Identify which cell holds the provided text, then report its (x, y) central coordinate. 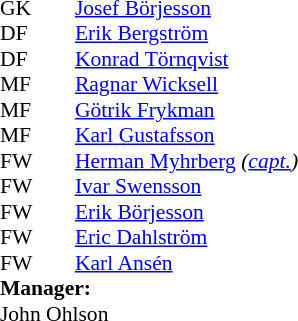
Karl Ansén (186, 263)
Manager: (149, 289)
Erik Bergström (186, 33)
Karl Gustafsson (186, 135)
Herman Myhrberg (capt.) (186, 161)
Ragnar Wicksell (186, 85)
Ivar Swensson (186, 187)
Eric Dahlström (186, 237)
Erik Börjesson (186, 212)
Konrad Törnqvist (186, 59)
Götrik Frykman (186, 110)
